Provide the (x, y) coordinate of the cell's center where the given text is located.  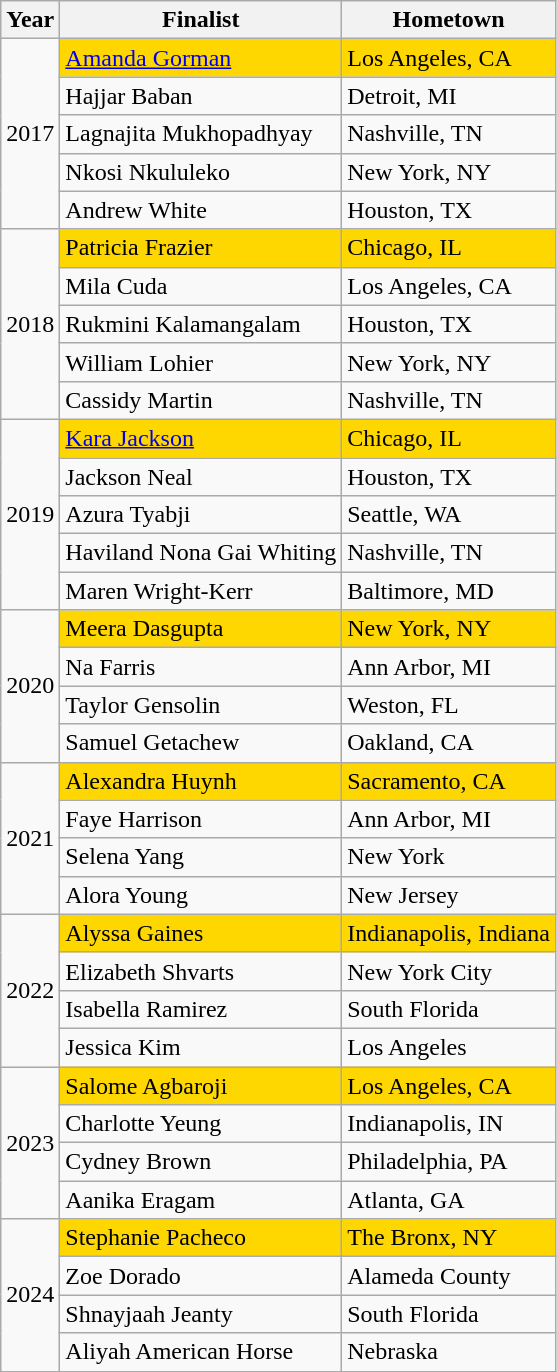
2024 (30, 1295)
Baltimore, MD (449, 591)
Alora Young (201, 895)
Mila Cuda (201, 286)
Los Angeles (449, 1047)
Atlanta, GA (449, 1200)
Seattle, WA (449, 515)
Alameda County (449, 1276)
The Bronx, NY (449, 1238)
Jessica Kim (201, 1047)
Detroit, MI (449, 96)
2023 (30, 1142)
Aanika Eragam (201, 1200)
Stephanie Pacheco (201, 1238)
Andrew White (201, 210)
Azura Tyabji (201, 515)
Nebraska (449, 1352)
Hajjar Baban (201, 96)
Amanda Gorman (201, 58)
Faye Harrison (201, 819)
Maren Wright-Kerr (201, 591)
Year (30, 20)
2017 (30, 134)
Finalist (201, 20)
New York (449, 857)
Philadelphia, PA (449, 1162)
Taylor Gensolin (201, 705)
Weston, FL (449, 705)
Oakland, CA (449, 743)
Zoe Dorado (201, 1276)
New Jersey (449, 895)
Sacramento, CA (449, 781)
Haviland Nona Gai Whiting (201, 553)
Shnayjaah Jeanty (201, 1314)
Hometown (449, 20)
Na Farris (201, 667)
Patricia Frazier (201, 248)
Cassidy Martin (201, 400)
2019 (30, 514)
New York City (449, 971)
2021 (30, 838)
Elizabeth Shvarts (201, 971)
2018 (30, 324)
2020 (30, 686)
Samuel Getachew (201, 743)
Alyssa Gaines (201, 933)
Salome Agbaroji (201, 1085)
Indianapolis, IN (449, 1124)
Rukmini Kalamangalam (201, 324)
Meera Dasgupta (201, 629)
Cydney Brown (201, 1162)
Alexandra Huynh (201, 781)
Kara Jackson (201, 438)
William Lohier (201, 362)
Nkosi Nkululeko (201, 172)
Lagnajita Mukhopadhyay (201, 134)
2022 (30, 990)
Charlotte Yeung (201, 1124)
Aliyah American Horse (201, 1352)
Isabella Ramirez (201, 1009)
Indianapolis, Indiana (449, 933)
Jackson Neal (201, 477)
Selena Yang (201, 857)
